Pinpoint the cell where the given text exists, returning its (x, y) midpoint coordinate. 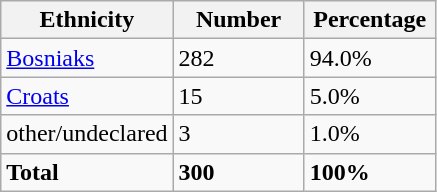
15 (238, 96)
Ethnicity (87, 20)
other/undeclared (87, 134)
Croats (87, 96)
Percentage (370, 20)
282 (238, 58)
Number (238, 20)
Total (87, 172)
3 (238, 134)
Bosniaks (87, 58)
100% (370, 172)
1.0% (370, 134)
300 (238, 172)
5.0% (370, 96)
94.0% (370, 58)
